Detect which cell encompasses the target text, then output its (x, y) center coordinate. 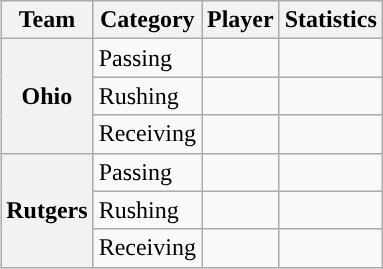
Category (147, 20)
Ohio (47, 96)
Rutgers (47, 210)
Statistics (330, 20)
Player (241, 20)
Team (47, 20)
